Determine the [X, Y] coordinate at the center of the cell enclosing the given text.  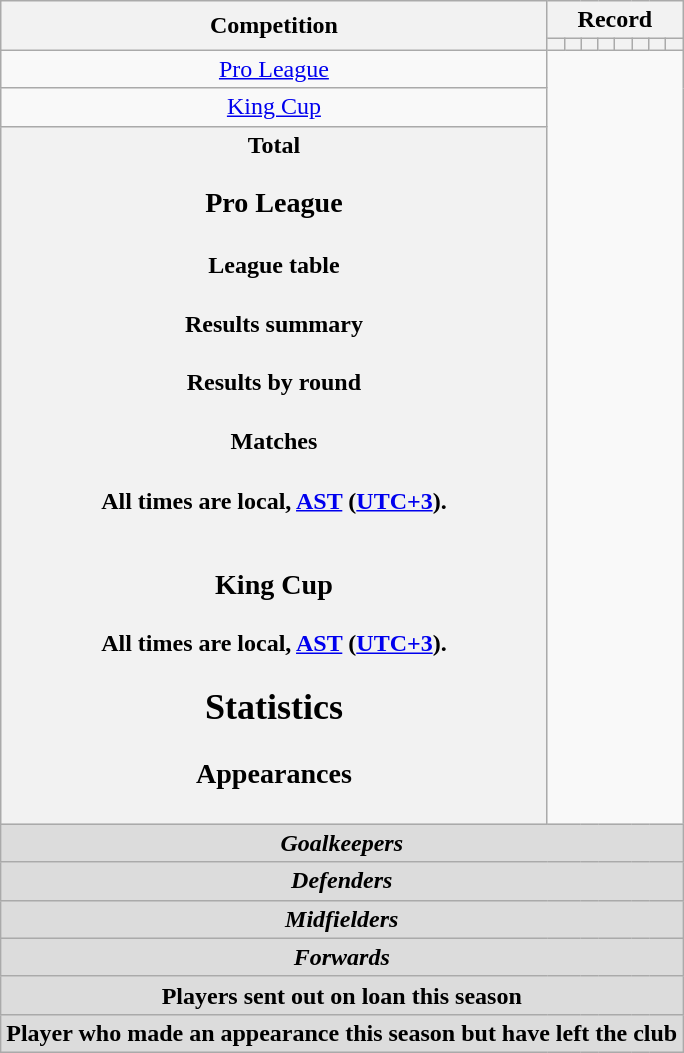
Pro League [274, 69]
Players sent out on loan this season [342, 995]
Goalkeepers [342, 843]
King Cup [274, 107]
Forwards [342, 957]
Player who made an appearance this season but have left the club [342, 1033]
Defenders [342, 881]
Midfielders [342, 919]
Record [615, 20]
Competition [274, 26]
